Determine the (x, y) coordinate at the center of the cell enclosing the given text.  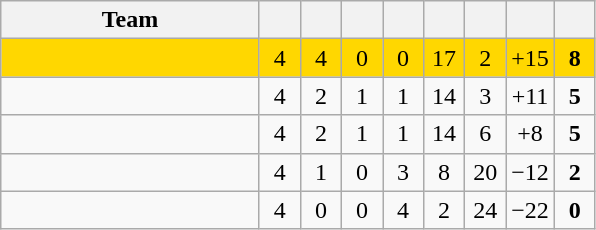
+11 (530, 96)
+15 (530, 58)
24 (486, 210)
Team (130, 20)
−12 (530, 172)
17 (444, 58)
20 (486, 172)
−22 (530, 210)
6 (486, 134)
+8 (530, 134)
